Locate the cell with the specified text and output its [x, y] center coordinate. 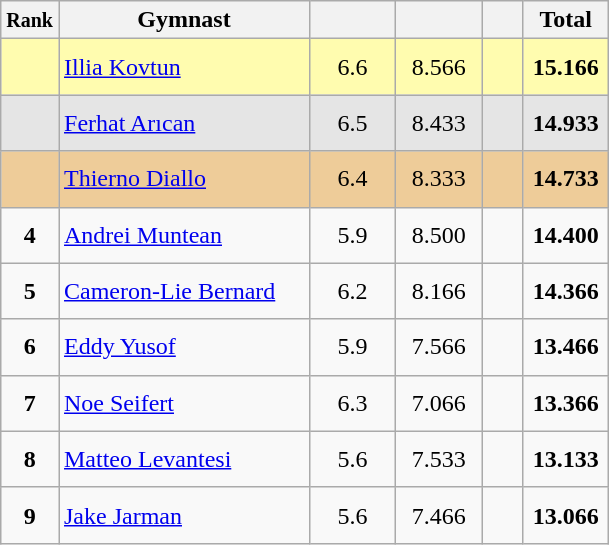
8 [30, 459]
15.166 [566, 67]
8.333 [439, 179]
Andrei Muntean [184, 235]
Jake Jarman [184, 515]
4 [30, 235]
7.566 [439, 347]
8.500 [439, 235]
Cameron-Lie Bernard [184, 291]
8.566 [439, 67]
13.466 [566, 347]
5 [30, 291]
6.5 [353, 123]
Thierno Diallo [184, 179]
Rank [30, 20]
7.533 [439, 459]
7 [30, 403]
6.3 [353, 403]
13.366 [566, 403]
Gymnast [184, 20]
14.933 [566, 123]
14.366 [566, 291]
Total [566, 20]
6.4 [353, 179]
Illia Kovtun [184, 67]
Eddy Yusof [184, 347]
7.066 [439, 403]
Ferhat Arıcan [184, 123]
Noe Seifert [184, 403]
8.166 [439, 291]
9 [30, 515]
6 [30, 347]
13.066 [566, 515]
7.466 [439, 515]
6.6 [353, 67]
14.400 [566, 235]
13.133 [566, 459]
14.733 [566, 179]
6.2 [353, 291]
8.433 [439, 123]
Matteo Levantesi [184, 459]
